Pinpoint the cell where the given text exists, returning its (X, Y) midpoint coordinate. 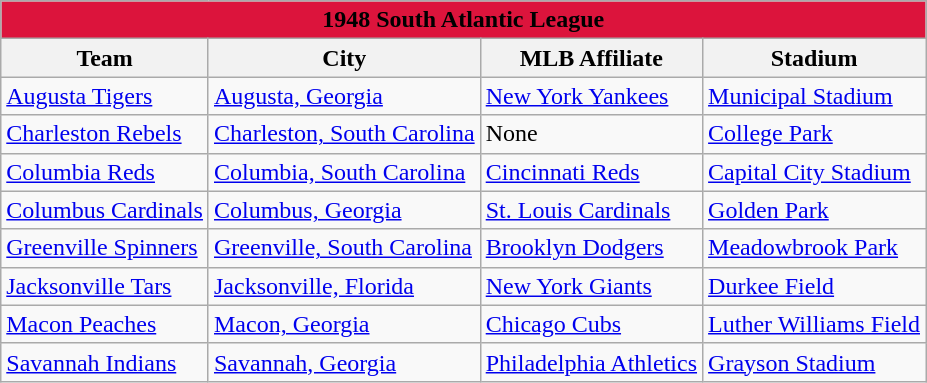
Savannah Indians (105, 362)
New York Giants (591, 286)
Columbia Reds (105, 172)
None (591, 134)
Team (105, 58)
Capital City Stadium (814, 172)
Macon, Georgia (344, 324)
Philadelphia Athletics (591, 362)
Macon Peaches (105, 324)
Jacksonville Tars (105, 286)
Columbus, Georgia (344, 210)
Augusta, Georgia (344, 96)
Chicago Cubs (591, 324)
Augusta Tigers (105, 96)
Durkee Field (814, 286)
Charleston Rebels (105, 134)
MLB Affiliate (591, 58)
Cincinnati Reds (591, 172)
Municipal Stadium (814, 96)
City (344, 58)
Greenville Spinners (105, 248)
Columbus Cardinals (105, 210)
College Park (814, 134)
Columbia, South Carolina (344, 172)
Brooklyn Dodgers (591, 248)
Grayson Stadium (814, 362)
Golden Park (814, 210)
Luther Williams Field (814, 324)
Greenville, South Carolina (344, 248)
Jacksonville, Florida (344, 286)
1948 South Atlantic League (464, 20)
Meadowbrook Park (814, 248)
New York Yankees (591, 96)
Savannah, Georgia (344, 362)
Stadium (814, 58)
St. Louis Cardinals (591, 210)
Charleston, South Carolina (344, 134)
